Determine the (X, Y) coordinate at the center of the cell enclosing the given text.  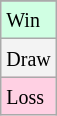
Loss (28, 96)
Win (28, 20)
Draw (28, 58)
